Scan for the cell matching the given text and deliver its [X, Y] coordinate at center. 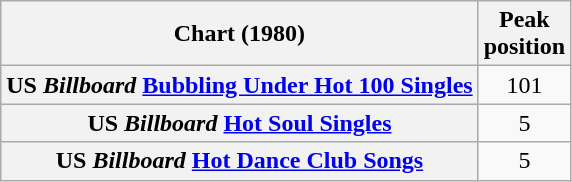
US Billboard Hot Soul Singles [240, 123]
US Billboard Hot Dance Club Songs [240, 161]
US Billboard Bubbling Under Hot 100 Singles [240, 85]
Peakposition [524, 34]
101 [524, 85]
Chart (1980) [240, 34]
